Locate the cell with the specified text and output its (X, Y) center coordinate. 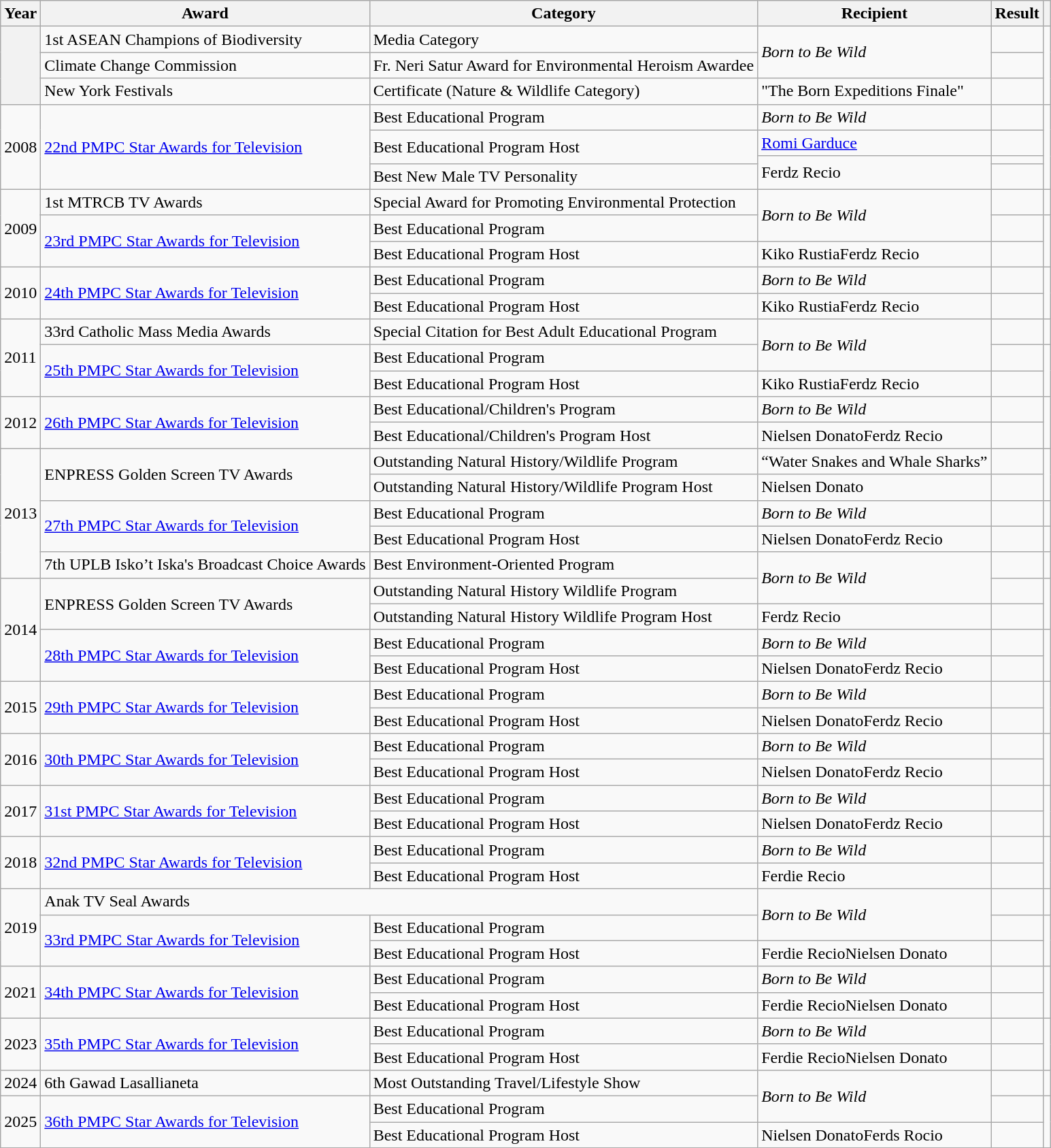
Best Educational/Children's Program (563, 410)
Outstanding Natural History/Wildlife Program (563, 461)
"The Born Expeditions Finale" (875, 91)
2017 (20, 811)
Most Outstanding Travel/Lifestyle Show (563, 1083)
Outstanding Natural History Wildlife Program (563, 591)
1st ASEAN Champions of Biodiversity (205, 39)
Romi Garduce (875, 143)
30th PMPC Star Awards for Television (205, 759)
7th UPLB Isko’t Iska's Broadcast Choice Awards (205, 565)
Climate Change Commission (205, 65)
2016 (20, 759)
Award (205, 14)
24th PMPC Star Awards for Television (205, 293)
Nielsen DonatoFerds Rocio (875, 1134)
2008 (20, 147)
35th PMPC Star Awards for Television (205, 1044)
Outstanding Natural History/Wildlife Program Host (563, 487)
Anak TV Seal Awards (399, 902)
2024 (20, 1083)
25th PMPC Star Awards for Television (205, 371)
Special Award for Promoting Environmental Protection (563, 202)
Best Educational/Children's Program Host (563, 436)
Nielsen Donato (875, 487)
Best Environment-Oriented Program (563, 565)
2021 (20, 992)
6th Gawad Lasallianeta (205, 1083)
2009 (20, 228)
2011 (20, 358)
New York Festivals (205, 91)
Year (20, 14)
2018 (20, 863)
1st MTRCB TV Awards (205, 202)
Fr. Neri Satur Award for Environmental Heroism Awardee (563, 65)
Certificate (Nature & Wildlife Category) (563, 91)
32nd PMPC Star Awards for Television (205, 863)
23rd PMPC Star Awards for Television (205, 241)
29th PMPC Star Awards for Television (205, 707)
“Water Snakes and Whale Sharks” (875, 461)
22nd PMPC Star Awards for Television (205, 147)
Result (1017, 14)
2014 (20, 629)
28th PMPC Star Awards for Television (205, 655)
Media Category (563, 39)
2019 (20, 928)
Recipient (875, 14)
Best New Male TV Personality (563, 176)
Category (563, 14)
34th PMPC Star Awards for Television (205, 992)
2025 (20, 1121)
Special Citation for Best Adult Educational Program (563, 332)
2010 (20, 293)
2012 (20, 423)
36th PMPC Star Awards for Television (205, 1121)
26th PMPC Star Awards for Television (205, 423)
Ferdie Recio (875, 876)
2013 (20, 513)
31st PMPC Star Awards for Television (205, 811)
Outstanding Natural History Wildlife Program Host (563, 617)
33rd Catholic Mass Media Awards (205, 332)
2023 (20, 1044)
2015 (20, 707)
33rd PMPC Star Awards for Television (205, 940)
27th PMPC Star Awards for Television (205, 526)
